Extract the [x, y] coordinate from the center of the cell holding the provided text.  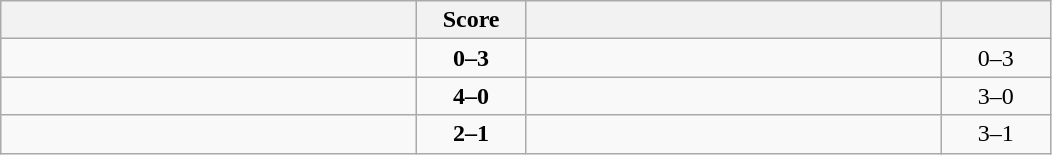
3–1 [996, 134]
4–0 [472, 96]
3–0 [996, 96]
Score [472, 20]
2–1 [472, 134]
